Search for the cell housing the specified text and yield its (x, y) center coordinate. 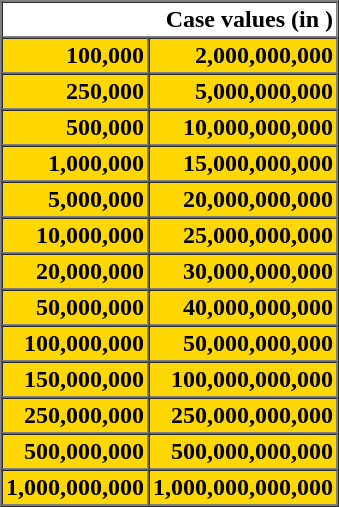
40,000,000,000 (242, 308)
Case values (in ) (170, 20)
100,000,000 (76, 344)
500,000,000 (76, 452)
1,000,000 (76, 164)
10,000,000,000 (242, 128)
500,000,000,000 (242, 452)
5,000,000 (76, 200)
20,000,000,000 (242, 200)
5,000,000,000 (242, 92)
50,000,000,000 (242, 344)
100,000 (76, 56)
50,000,000 (76, 308)
100,000,000,000 (242, 380)
20,000,000 (76, 272)
250,000,000 (76, 416)
1,000,000,000 (76, 488)
2,000,000,000 (242, 56)
150,000,000 (76, 380)
30,000,000,000 (242, 272)
1,000,000,000,000 (242, 488)
250,000 (76, 92)
500,000 (76, 128)
10,000,000 (76, 236)
15,000,000,000 (242, 164)
250,000,000,000 (242, 416)
25,000,000,000 (242, 236)
